Identify which cell holds the provided text, then report its (X, Y) central coordinate. 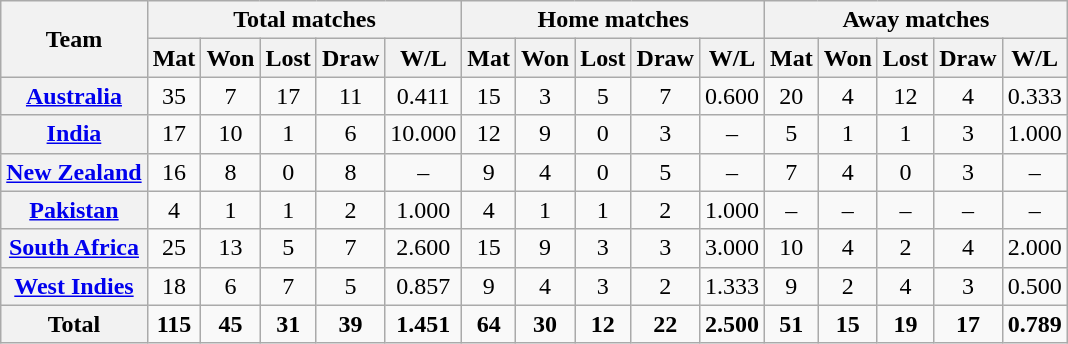
Team (74, 39)
31 (288, 324)
2.500 (732, 324)
Away matches (916, 20)
30 (546, 324)
0.600 (732, 96)
Home matches (614, 20)
West Indies (74, 286)
13 (230, 248)
20 (792, 96)
10.000 (424, 134)
0.789 (1034, 324)
16 (174, 172)
Total (74, 324)
22 (665, 324)
South Africa (74, 248)
Pakistan (74, 210)
115 (174, 324)
39 (350, 324)
Total matches (304, 20)
0.411 (424, 96)
2.000 (1034, 248)
0.500 (1034, 286)
25 (174, 248)
64 (489, 324)
45 (230, 324)
0.333 (1034, 96)
1.451 (424, 324)
19 (905, 324)
2.600 (424, 248)
India (74, 134)
11 (350, 96)
3.000 (732, 248)
18 (174, 286)
1.333 (732, 286)
New Zealand (74, 172)
0.857 (424, 286)
Australia (74, 96)
35 (174, 96)
51 (792, 324)
